For the text-containing cell, return its midpoint in (X, Y) coordinate format. 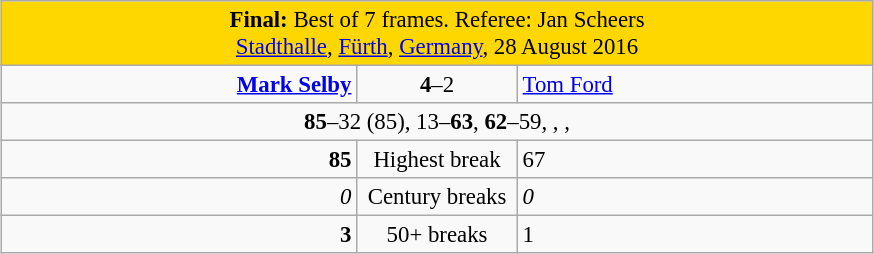
85–32 (85), 13–63, 62–59, , , (437, 122)
3 (179, 235)
Highest break (438, 160)
4–2 (438, 85)
85 (179, 160)
1 (695, 235)
Mark Selby (179, 85)
50+ breaks (438, 235)
Tom Ford (695, 85)
Final: Best of 7 frames. Referee: Jan Scheers Stadthalle, Fürth, Germany, 28 August 2016 (437, 34)
Century breaks (438, 197)
67 (695, 160)
